Detect which cell encompasses the target text, then output its [x, y] center coordinate. 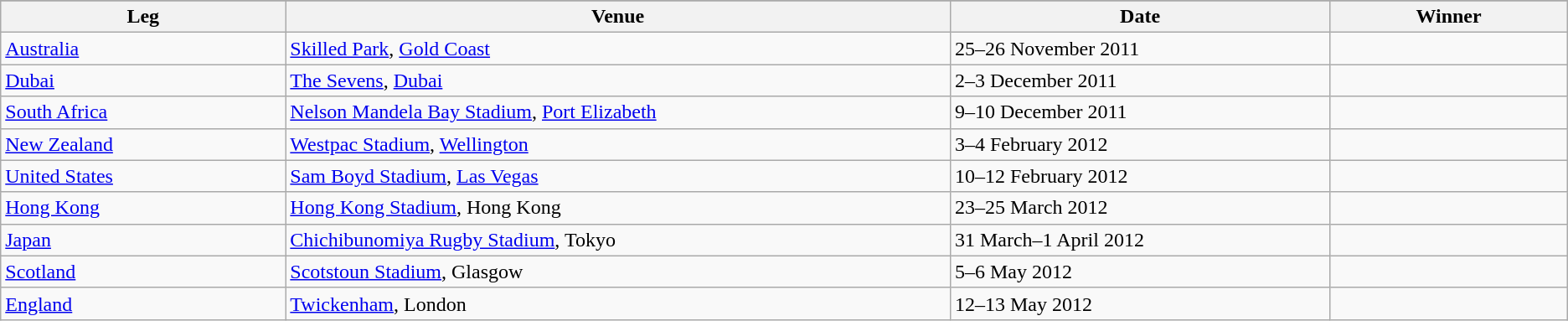
Hong Kong [143, 208]
23–25 March 2012 [1139, 208]
10–12 February 2012 [1139, 176]
Japan [143, 240]
South Africa [143, 112]
Winner [1449, 17]
5–6 May 2012 [1139, 272]
Hong Kong Stadium, Hong Kong [618, 208]
12–13 May 2012 [1139, 303]
31 March–1 April 2012 [1139, 240]
Nelson Mandela Bay Stadium, Port Elizabeth [618, 112]
Date [1139, 17]
Chichibunomiya Rugby Stadium, Tokyo [618, 240]
Australia [143, 49]
Leg [143, 17]
Venue [618, 17]
United States [143, 176]
England [143, 303]
New Zealand [143, 144]
2–3 December 2011 [1139, 80]
Scotstoun Stadium, Glasgow [618, 272]
9–10 December 2011 [1139, 112]
Twickenham, London [618, 303]
25–26 November 2011 [1139, 49]
Dubai [143, 80]
Skilled Park, Gold Coast [618, 49]
Westpac Stadium, Wellington [618, 144]
3–4 February 2012 [1139, 144]
The Sevens, Dubai [618, 80]
Sam Boyd Stadium, Las Vegas [618, 176]
Scotland [143, 272]
